Determine the (x, y) coordinate at the center of the cell enclosing the given text.  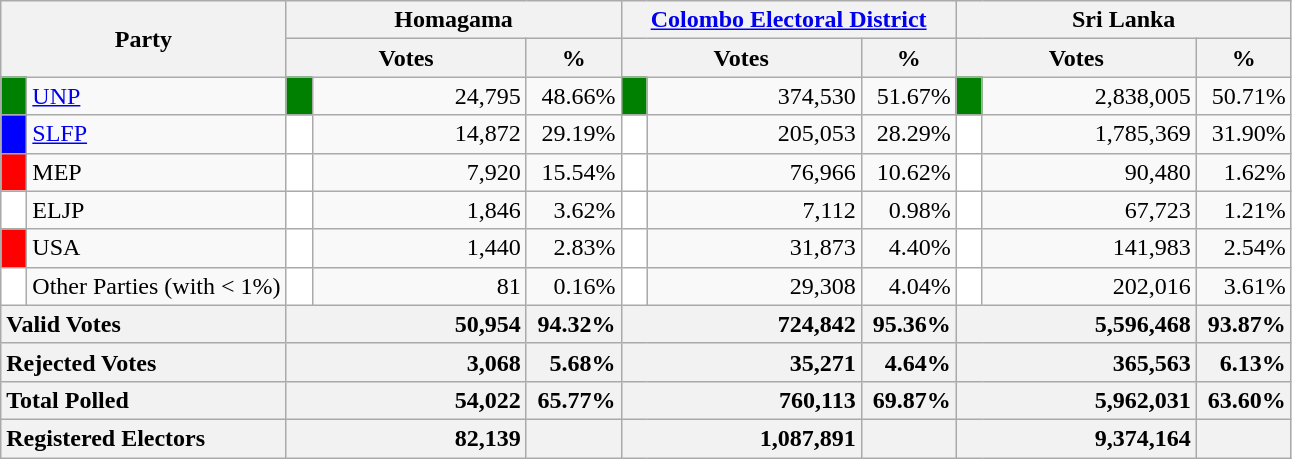
35,271 (741, 362)
MEP (156, 172)
31,873 (754, 248)
67,723 (1089, 210)
Colombo Electoral District (788, 20)
3.62% (574, 210)
Homagama (454, 20)
29.19% (574, 134)
3.61% (1244, 286)
205,053 (754, 134)
6.13% (1244, 362)
28.29% (908, 134)
65.77% (574, 400)
50,954 (406, 324)
SLFP (156, 134)
0.16% (574, 286)
0.98% (908, 210)
5.68% (574, 362)
724,842 (741, 324)
7,920 (419, 172)
Rejected Votes (144, 362)
1.62% (1244, 172)
UNP (156, 96)
81 (419, 286)
51.67% (908, 96)
5,962,031 (1076, 400)
760,113 (741, 400)
82,139 (406, 438)
31.90% (1244, 134)
ELJP (156, 210)
202,016 (1089, 286)
Party (144, 39)
4.64% (908, 362)
29,308 (754, 286)
2,838,005 (1089, 96)
3,068 (406, 362)
1,440 (419, 248)
USA (156, 248)
9,374,164 (1076, 438)
93.87% (1244, 324)
Other Parties (with < 1%) (156, 286)
2.54% (1244, 248)
374,530 (754, 96)
365,563 (1076, 362)
1,785,369 (1089, 134)
4.04% (908, 286)
4.40% (908, 248)
14,872 (419, 134)
95.36% (908, 324)
Registered Electors (144, 438)
69.87% (908, 400)
1,087,891 (741, 438)
Sri Lanka (1124, 20)
Total Polled (144, 400)
63.60% (1244, 400)
7,112 (754, 210)
141,983 (1089, 248)
24,795 (419, 96)
10.62% (908, 172)
5,596,468 (1076, 324)
1,846 (419, 210)
48.66% (574, 96)
Valid Votes (144, 324)
54,022 (406, 400)
15.54% (574, 172)
50.71% (1244, 96)
94.32% (574, 324)
2.83% (574, 248)
1.21% (1244, 210)
90,480 (1089, 172)
76,966 (754, 172)
